Pinpoint the cell where the given text exists, returning its (x, y) midpoint coordinate. 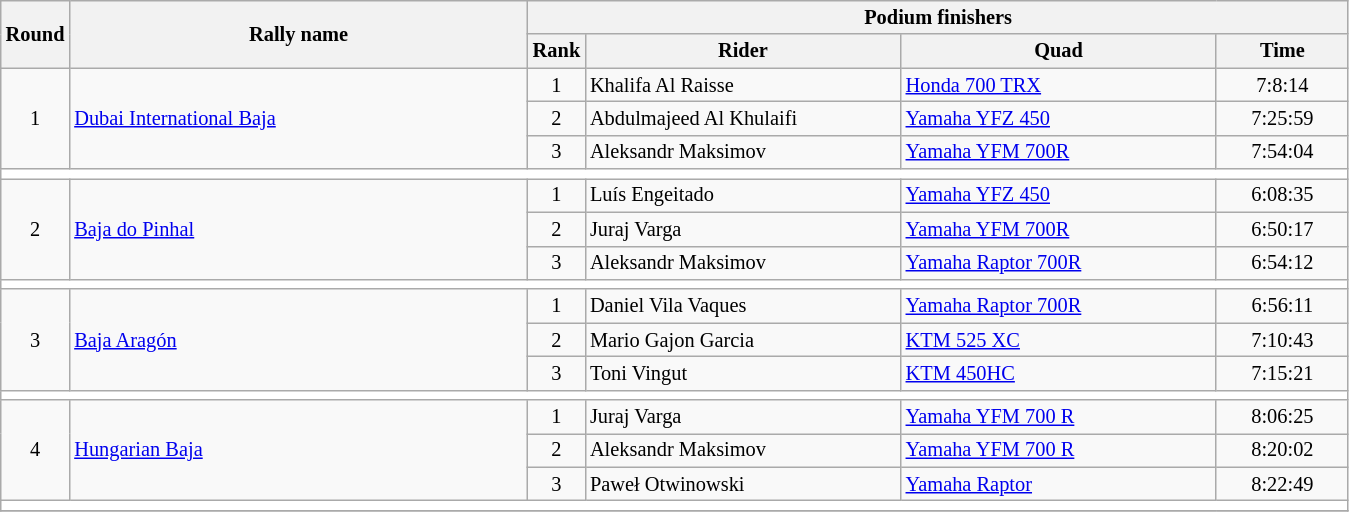
Toni Vingut (743, 373)
7:54:04 (1282, 152)
Baja Aragón (298, 340)
Rider (743, 51)
Hungarian Baja (298, 450)
Honda 700 TRX (1059, 85)
8:06:25 (1282, 417)
Khalifa Al Raisse (743, 85)
4 (36, 450)
6:08:35 (1282, 195)
Paweł Otwinowski (743, 484)
Podium finishers (938, 17)
8:20:02 (1282, 450)
Rank (556, 51)
Rally name (298, 34)
7:10:43 (1282, 340)
6:50:17 (1282, 229)
KTM 450HC (1059, 373)
6:54:12 (1282, 263)
Daniel Vila Vaques (743, 306)
7:25:59 (1282, 118)
Time (1282, 51)
KTM 525 XC (1059, 340)
Yamaha Raptor (1059, 484)
Luís Engeitado (743, 195)
7:15:21 (1282, 373)
Round (36, 34)
8:22:49 (1282, 484)
6:56:11 (1282, 306)
Dubai International Baja (298, 118)
7:8:14 (1282, 85)
Baja do Pinhal (298, 228)
Mario Gajon Garcia (743, 340)
Quad (1059, 51)
Abdulmajeed Al Khulaifi (743, 118)
